For the text-containing cell, return its midpoint in [x, y] coordinate format. 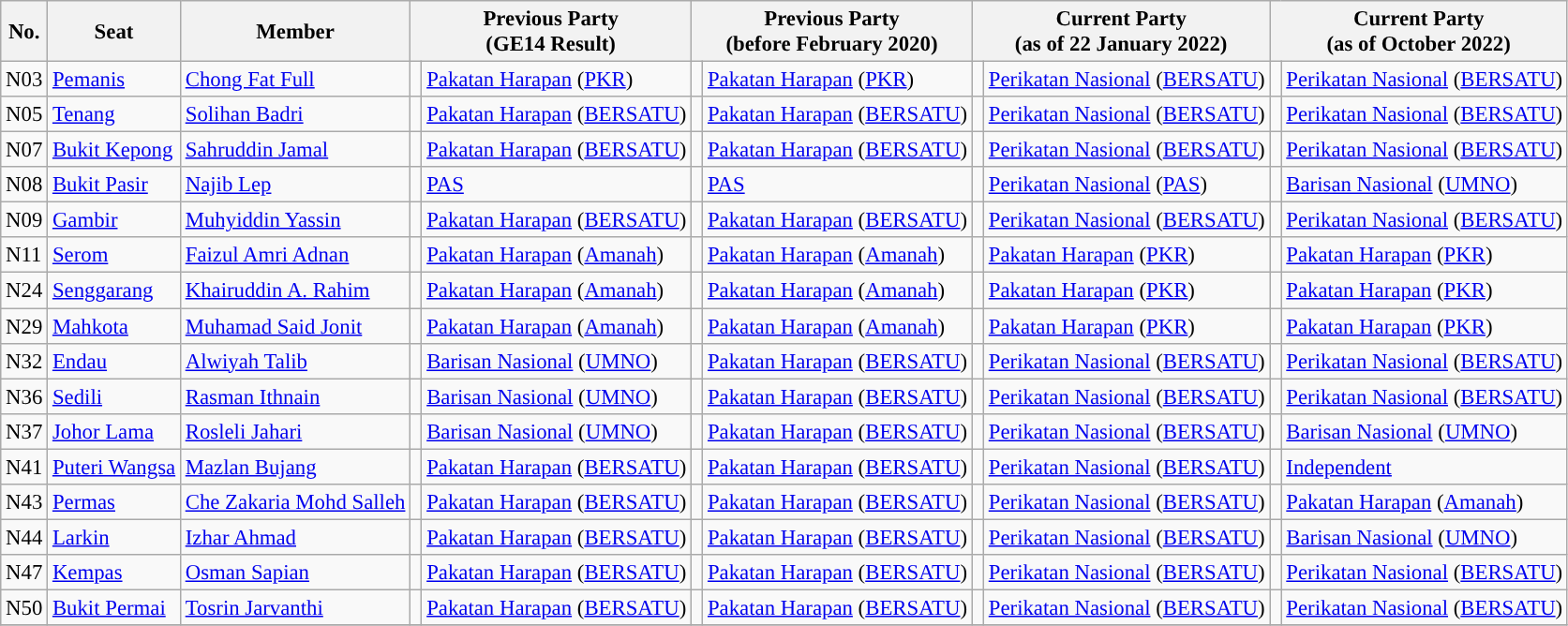
Bukit Pasir [114, 185]
Current Party(as of October 2022) [1419, 32]
No. [24, 32]
N05 [24, 114]
Solihan Badri [294, 114]
N03 [24, 80]
Johor Lama [114, 431]
Serom [114, 256]
Muhamad Said Jonit [294, 326]
N24 [24, 291]
Izhar Ahmad [294, 537]
Najib Lep [294, 185]
Muhyiddin Yassin [294, 220]
Pemanis [114, 80]
Endau [114, 361]
Gambir [114, 220]
N09 [24, 220]
Tenang [114, 114]
Member [294, 32]
Rosleli Jahari [294, 431]
Chong Fat Full [294, 80]
N43 [24, 502]
N44 [24, 537]
Osman Sapian [294, 573]
N32 [24, 361]
Bukit Kepong [114, 150]
Alwiyah Talib [294, 361]
Puteri Wangsa [114, 467]
N50 [24, 607]
Current Party(as of 22 January 2022) [1121, 32]
Seat [114, 32]
N07 [24, 150]
Khairuddin A. Rahim [294, 291]
N36 [24, 396]
Che Zakaria Mohd Salleh [294, 502]
Larkin [114, 537]
Permas [114, 502]
N37 [24, 431]
Perikatan Nasional (PAS) [1127, 185]
Sahruddin Jamal [294, 150]
Mazlan Bujang [294, 467]
N29 [24, 326]
Kempas [114, 573]
N41 [24, 467]
Rasman Ithnain [294, 396]
Bukit Permai [114, 607]
Previous Party(before February 2020) [832, 32]
Faizul Amri Adnan [294, 256]
Sedili [114, 396]
N47 [24, 573]
N08 [24, 185]
Mahkota [114, 326]
N11 [24, 256]
Previous Party(GE14 Result) [551, 32]
Senggarang [114, 291]
Tosrin Jarvanthi [294, 607]
Independent [1425, 467]
